Pinpoint the cell where the given text exists, returning its (X, Y) midpoint coordinate. 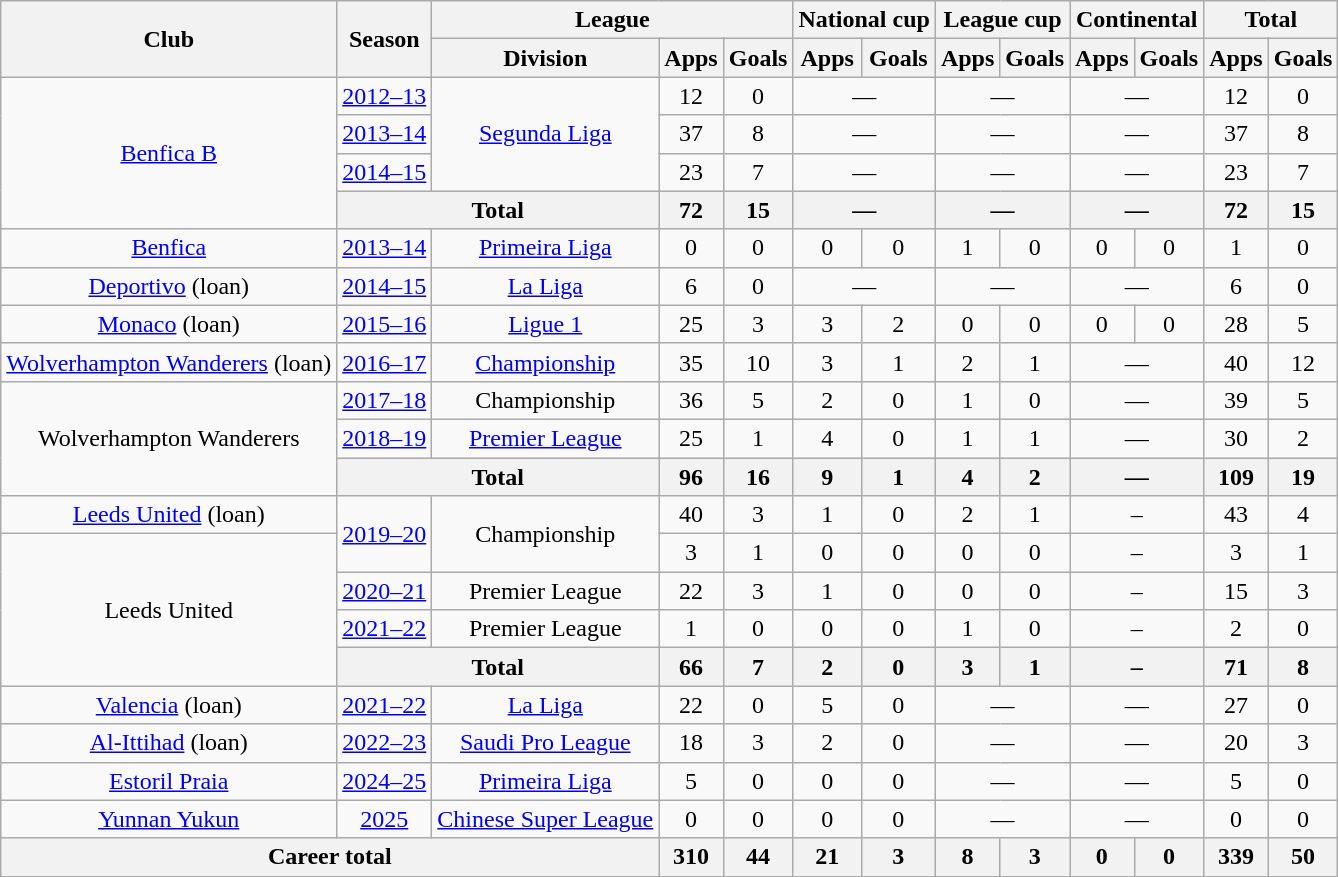
League (612, 20)
Division (546, 58)
Leeds United (169, 610)
Chinese Super League (546, 819)
109 (1236, 477)
League cup (1002, 20)
16 (758, 477)
2012–13 (384, 96)
Ligue 1 (546, 324)
2015–16 (384, 324)
2022–23 (384, 743)
71 (1236, 667)
18 (691, 743)
Saudi Pro League (546, 743)
43 (1236, 515)
Wolverhampton Wanderers (169, 438)
39 (1236, 400)
Al-Ittihad (loan) (169, 743)
20 (1236, 743)
19 (1303, 477)
2025 (384, 819)
Career total (330, 857)
2020–21 (384, 591)
21 (827, 857)
Wolverhampton Wanderers (loan) (169, 362)
27 (1236, 705)
2017–18 (384, 400)
2018–19 (384, 438)
Yunnan Yukun (169, 819)
Benfica (169, 248)
2016–17 (384, 362)
National cup (864, 20)
Valencia (loan) (169, 705)
2024–25 (384, 781)
35 (691, 362)
Leeds United (loan) (169, 515)
339 (1236, 857)
Benfica B (169, 153)
30 (1236, 438)
66 (691, 667)
2019–20 (384, 534)
Segunda Liga (546, 134)
50 (1303, 857)
9 (827, 477)
Estoril Praia (169, 781)
28 (1236, 324)
Continental (1137, 20)
Deportivo (loan) (169, 286)
10 (758, 362)
96 (691, 477)
Season (384, 39)
Monaco (loan) (169, 324)
44 (758, 857)
310 (691, 857)
Club (169, 39)
36 (691, 400)
